Search for the cell housing the specified text and yield its [X, Y] center coordinate. 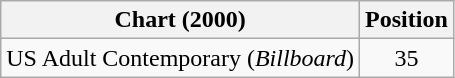
35 [407, 58]
US Adult Contemporary (Billboard) [180, 58]
Position [407, 20]
Chart (2000) [180, 20]
